Pinpoint the cell where the given text exists, returning its (X, Y) midpoint coordinate. 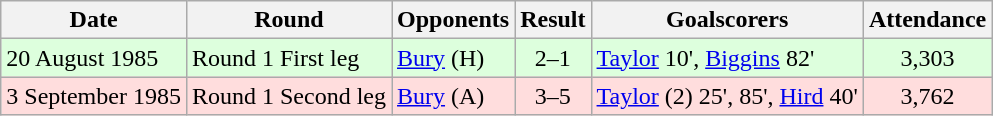
3,303 (927, 58)
20 August 1985 (94, 58)
Round 1 Second leg (288, 96)
3,762 (927, 96)
Bury (H) (454, 58)
Date (94, 20)
Round (288, 20)
3–5 (553, 96)
Attendance (927, 20)
Bury (A) (454, 96)
2–1 (553, 58)
3 September 1985 (94, 96)
Taylor 10', Biggins 82' (727, 58)
Opponents (454, 20)
Round 1 First leg (288, 58)
Result (553, 20)
Goalscorers (727, 20)
Taylor (2) 25', 85', Hird 40' (727, 96)
